Output the [X, Y] coordinate of the center of the cell containing the given text.  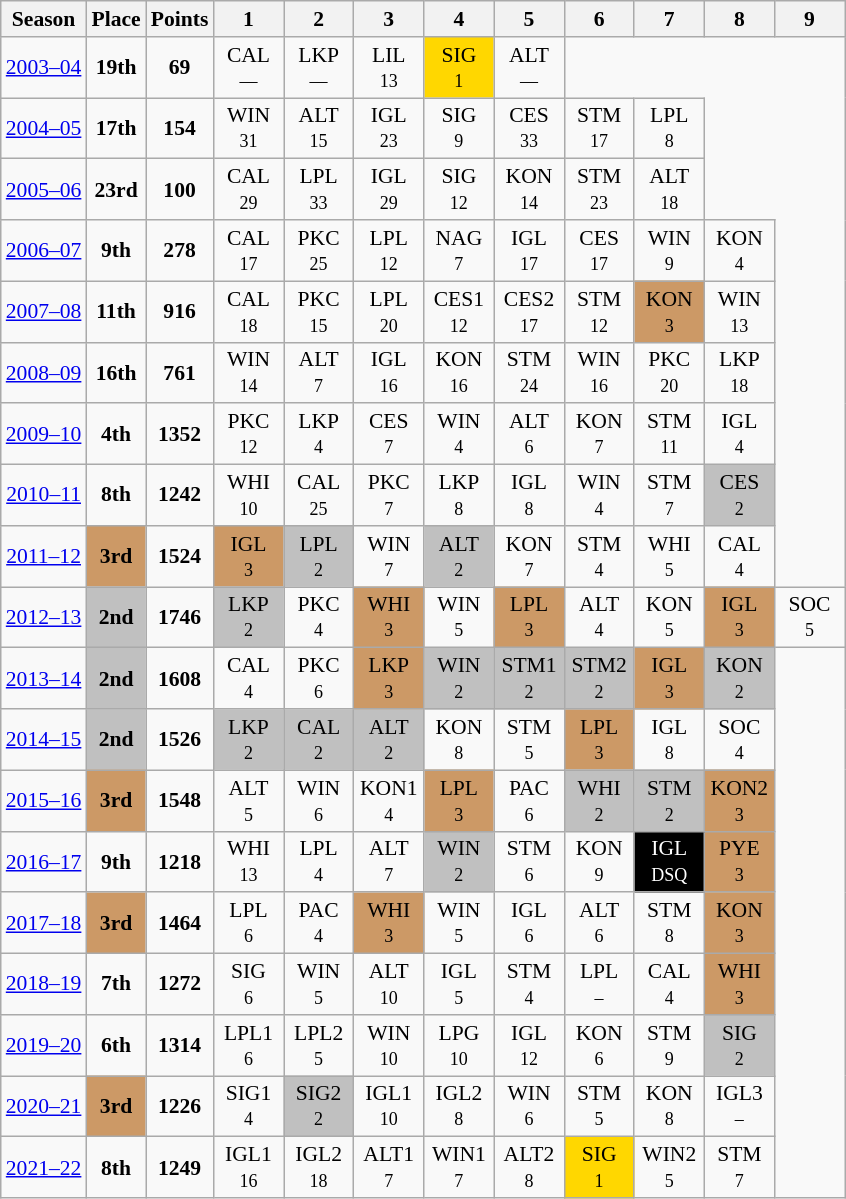
2009–10 [44, 434]
IGL116 [248, 1168]
SIG14 [248, 1106]
PKC6 [319, 678]
19th [116, 68]
ALT5 [248, 800]
KON16 [459, 372]
3 [389, 19]
1314 [180, 1046]
2019–20 [44, 1046]
IGL16 [389, 372]
IGL5 [459, 984]
PKC25 [319, 250]
WIN10 [389, 1046]
SIG6 [248, 984]
LPL25 [319, 1046]
2 [319, 19]
SOC4 [739, 740]
SIG2 [739, 1046]
278 [180, 250]
4th [116, 434]
Points [180, 19]
2018–19 [44, 984]
STM8 [669, 924]
LPG10 [459, 1046]
1464 [180, 924]
2017–18 [44, 924]
IGLDSQ [669, 862]
WIN9 [669, 250]
1 [248, 19]
LPL– [599, 984]
CES217 [529, 312]
NAG7 [459, 250]
154 [180, 128]
CAL25 [319, 496]
CES112 [459, 312]
2016–17 [44, 862]
PAC4 [319, 924]
1226 [180, 1106]
KON5 [669, 618]
CAL— [248, 68]
1272 [180, 984]
CES17 [599, 250]
ALT15 [319, 128]
LPL4 [319, 862]
17th [116, 128]
CAL2 [319, 740]
ALT— [529, 68]
1526 [180, 740]
WIN7 [389, 556]
CES7 [389, 434]
SOC5 [809, 618]
CAL18 [248, 312]
LPL20 [389, 312]
WIN14 [248, 372]
STM17 [599, 128]
2020–21 [44, 1106]
IGL218 [319, 1168]
2011–12 [44, 556]
4 [459, 19]
SIG9 [459, 128]
2013–14 [44, 678]
WIN25 [669, 1168]
STM6 [529, 862]
IGL3– [739, 1106]
STM23 [599, 190]
CAL29 [248, 190]
LPL6 [248, 924]
LKP3 [389, 678]
WIN31 [248, 128]
2010–11 [44, 496]
69 [180, 68]
LPL8 [669, 128]
916 [180, 312]
2006–07 [44, 250]
KON9 [599, 862]
Place [116, 19]
100 [180, 190]
1249 [180, 1168]
1608 [180, 678]
LPL2 [319, 556]
7th [116, 984]
PYE3 [739, 862]
IGL28 [459, 1106]
LPL33 [319, 190]
LKP8 [459, 496]
1218 [180, 862]
7 [669, 19]
STM9 [669, 1046]
ALT17 [389, 1168]
WHI5 [669, 556]
1524 [180, 556]
KON6 [599, 1046]
2003–04 [44, 68]
2004–05 [44, 128]
2021–22 [44, 1168]
ALT28 [529, 1168]
2008–09 [44, 372]
IGL29 [389, 190]
IGL23 [389, 128]
IGL12 [529, 1046]
5 [529, 19]
STM24 [529, 372]
IGL4 [739, 434]
LPL12 [389, 250]
WIN13 [739, 312]
ALT4 [599, 618]
KON2 [739, 678]
IGL17 [529, 250]
WIN17 [459, 1168]
CES2 [739, 496]
CAL17 [248, 250]
Season [44, 19]
9 [809, 19]
LIL13 [389, 68]
LPL16 [248, 1046]
ALT10 [389, 984]
2005–06 [44, 190]
6 [599, 19]
PKC15 [319, 312]
STM2 [669, 800]
KON4 [739, 250]
23rd [116, 190]
1548 [180, 800]
1242 [180, 496]
761 [180, 372]
KON23 [739, 800]
LKP18 [739, 372]
CES33 [529, 128]
8 [739, 19]
1746 [180, 618]
WHI13 [248, 862]
IGL6 [529, 924]
STM11 [669, 434]
PKC20 [669, 372]
LKP— [319, 68]
ALT18 [669, 190]
PKC12 [248, 434]
PKC4 [319, 618]
SIG12 [459, 190]
2014–15 [44, 740]
6th [116, 1046]
LKP4 [319, 434]
IGL110 [389, 1106]
2012–13 [44, 618]
PAC6 [529, 800]
WHI10 [248, 496]
2007–08 [44, 312]
WIN16 [599, 372]
WHI2 [599, 800]
1352 [180, 434]
SIG22 [319, 1106]
2015–16 [44, 800]
STM22 [599, 678]
11th [116, 312]
16th [116, 372]
PKC7 [389, 496]
